Output the (X, Y) coordinate of the center of the cell containing the given text.  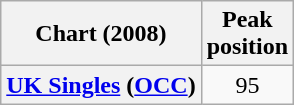
Peakposition (247, 34)
Chart (2008) (101, 34)
UK Singles (OCC) (101, 85)
95 (247, 85)
